For the text-containing cell, return its midpoint in [X, Y] coordinate format. 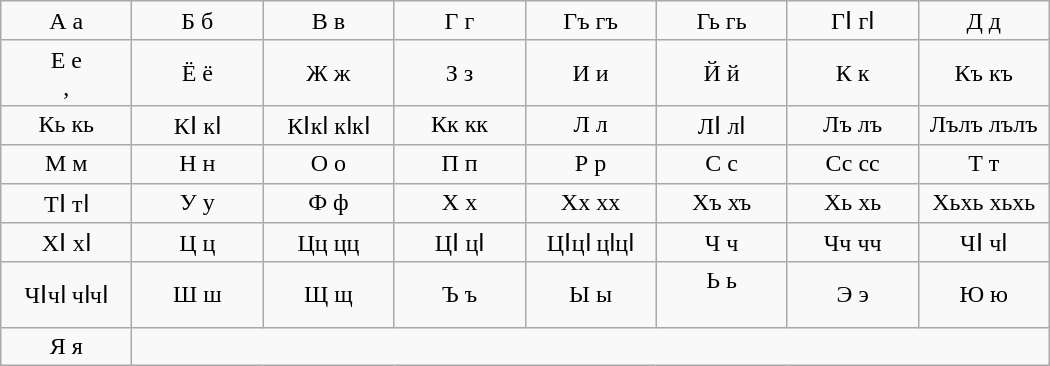
Лъ лъ [852, 125]
ГӀ гӏ [852, 21]
ЦӀ цӏ [460, 243]
Хьхь хьхь [984, 203]
У у [198, 203]
К к [852, 72]
Кк кк [460, 125]
М м [66, 164]
ЛӀ лӏ [722, 125]
Сс сс [852, 164]
С с [722, 164]
Х х [460, 203]
Ш ш [198, 294]
Е е , [66, 72]
Чч чч [852, 243]
Ю ю [984, 294]
З з [460, 72]
Гь гь [722, 21]
Н н [198, 164]
Б б [198, 21]
О о [328, 164]
Э э [852, 294]
Ъ ъ [460, 294]
П п [460, 164]
Я я [66, 346]
Ы ы [590, 294]
Д д [984, 21]
Л л [590, 125]
КӀкӏ кӏкӏ [328, 125]
Ь ь [722, 294]
Т т [984, 164]
В в [328, 21]
Цц цц [328, 243]
Хъ хъ [722, 203]
Къ къ [984, 72]
И и [590, 72]
Щ щ [328, 294]
Й й [722, 72]
Хь хь [852, 203]
Хх хх [590, 203]
Гъ гъ [590, 21]
Ж ж [328, 72]
ЧӀчӏ чӏчӏ [66, 294]
Лълъ лълъ [984, 125]
ХӀ хӏ [66, 243]
Ч ч [722, 243]
Ц ц [198, 243]
КӀ кӏ [198, 125]
Ё ё [198, 72]
Кь кь [66, 125]
ТӀ тӏ [66, 203]
А а [66, 21]
ЧӀ чӏ [984, 243]
ЦӀцӏ цӏцӏ [590, 243]
Г г [460, 21]
Ф ф [328, 203]
Р р [590, 164]
